Identify which cell holds the provided text, then report its (X, Y) central coordinate. 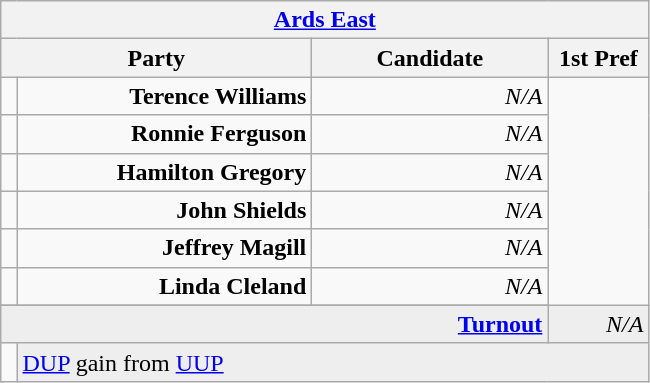
DUP gain from UUP (333, 362)
Linda Cleland (164, 286)
Ronnie Ferguson (164, 134)
John Shields (164, 210)
Candidate (430, 58)
Ards East (325, 20)
1st Pref (598, 58)
Jeffrey Magill (164, 248)
Hamilton Gregory (164, 172)
Party (156, 58)
Terence Williams (164, 96)
Turnout (274, 324)
